Find where the given text appears and provide that cell's center as (X, Y) coordinate. 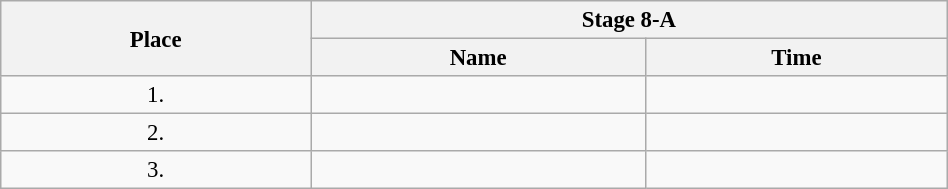
Place (156, 38)
1. (156, 95)
Name (478, 58)
Time (797, 58)
2. (156, 133)
Stage 8-A (630, 20)
3. (156, 170)
